Return [x, y] of the center of cell containing provided text 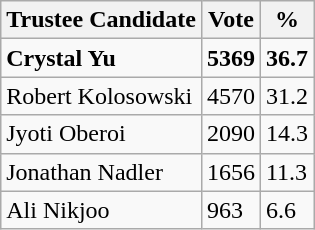
Crystal Yu [102, 58]
5369 [230, 58]
36.7 [286, 58]
963 [230, 210]
1656 [230, 172]
Trustee Candidate [102, 20]
% [286, 20]
31.2 [286, 96]
6.6 [286, 210]
Ali Nikjoo [102, 210]
Jonathan Nadler [102, 172]
Jyoti Oberoi [102, 134]
14.3 [286, 134]
Robert Kolosowski [102, 96]
2090 [230, 134]
11.3 [286, 172]
4570 [230, 96]
Vote [230, 20]
